Return the [X, Y] coordinate for the center point of the cell that contains the specified text.  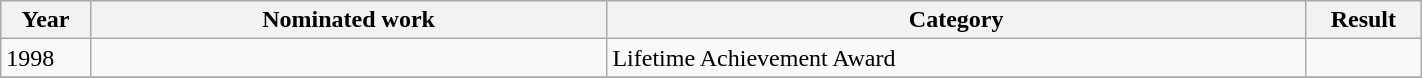
Lifetime Achievement Award [956, 58]
Year [46, 20]
Nominated work [348, 20]
Result [1363, 20]
Category [956, 20]
1998 [46, 58]
